Identify which cell holds the provided text, then report its (X, Y) central coordinate. 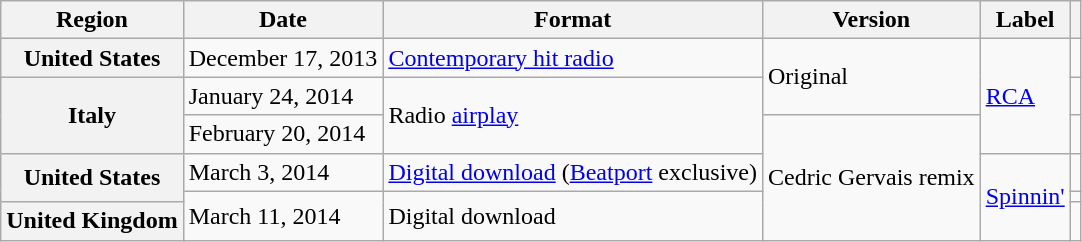
Italy (92, 115)
Label (1025, 20)
February 20, 2014 (283, 134)
Format (573, 20)
Radio airplay (573, 115)
March 3, 2014 (283, 172)
March 11, 2014 (283, 216)
December 17, 2013 (283, 58)
Cedric Gervais remix (871, 178)
Date (283, 20)
Digital download (Beatport exclusive) (573, 172)
Region (92, 20)
Contemporary hit radio (573, 58)
Original (871, 77)
United Kingdom (92, 221)
January 24, 2014 (283, 96)
Digital download (573, 216)
RCA (1025, 96)
Spinnin' (1025, 196)
Version (871, 20)
